Search for the cell housing the specified text and yield its [x, y] center coordinate. 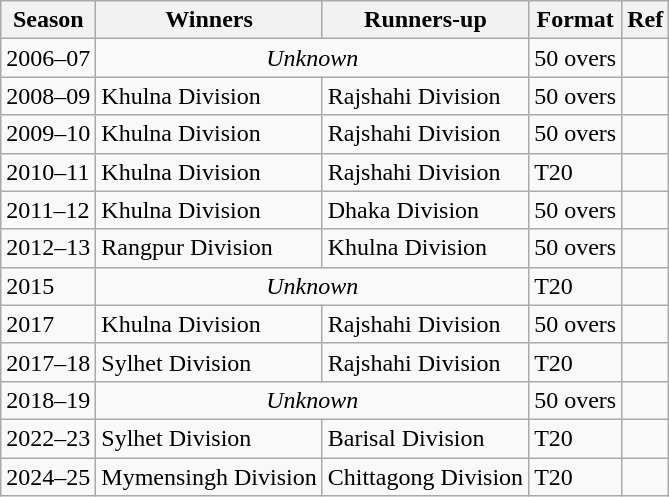
2006–07 [48, 58]
Chittagong Division [425, 477]
Dhaka Division [425, 210]
Runners-up [425, 20]
Mymensingh Division [209, 477]
Winners [209, 20]
2017–18 [48, 362]
Season [48, 20]
Format [576, 20]
Ref [646, 20]
2010–11 [48, 172]
2018–19 [48, 400]
2017 [48, 324]
2008–09 [48, 96]
2009–10 [48, 134]
2011–12 [48, 210]
2024–25 [48, 477]
Rangpur Division [209, 248]
2022–23 [48, 438]
2012–13 [48, 248]
Barisal Division [425, 438]
2015 [48, 286]
